Locate the cell with the specified text and output its [X, Y] center coordinate. 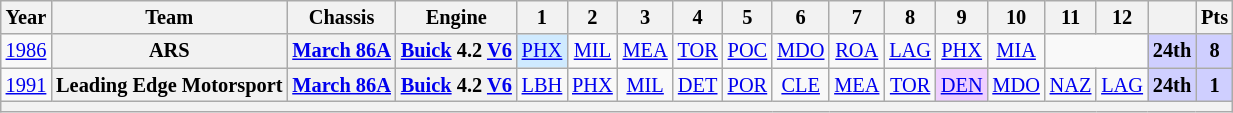
9 [962, 17]
6 [800, 17]
ROA [856, 51]
12 [1122, 17]
ARS [169, 51]
1991 [26, 85]
10 [1016, 17]
CLE [800, 85]
3 [646, 17]
1986 [26, 51]
11 [1071, 17]
Year [26, 17]
DEN [962, 85]
POC [748, 51]
Leading Edge Motorsport [169, 85]
Team [169, 17]
POR [748, 85]
LBH [542, 85]
Engine [456, 17]
2 [592, 17]
5 [748, 17]
4 [698, 17]
NAZ [1071, 85]
DET [698, 85]
Pts [1214, 17]
7 [856, 17]
Chassis [341, 17]
MIA [1016, 51]
